Capture the cell that displays the provided text and extract its (X, Y) central coordinate. 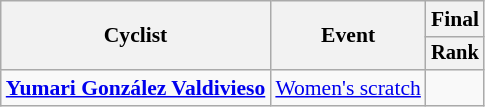
Event (348, 36)
Final (455, 19)
Rank (455, 54)
Women's scratch (348, 88)
Yumari González Valdivieso (136, 88)
Cyclist (136, 36)
